Determine the [X, Y] coordinate at the center of the cell enclosing the given text.  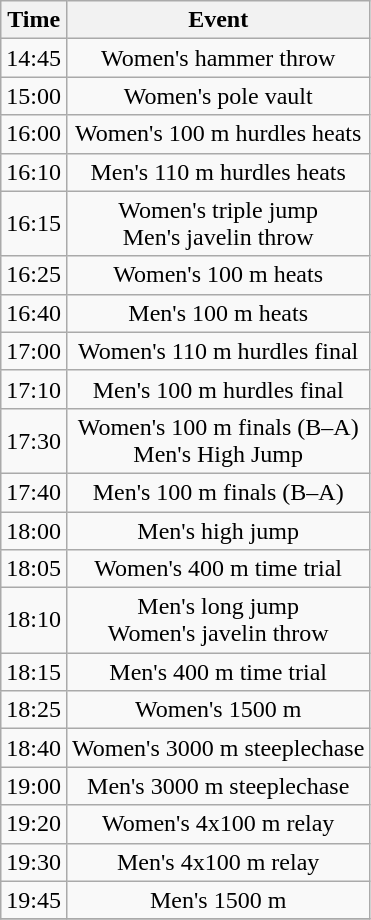
16:15 [34, 224]
17:00 [34, 351]
Men's 1500 m [218, 900]
18:05 [34, 569]
Women's 3000 m steeplechase [218, 748]
18:40 [34, 748]
16:25 [34, 275]
16:00 [34, 134]
18:00 [34, 531]
Men's 4x100 m relay [218, 862]
Men's 100 m heats [218, 313]
Women's 4x100 m relay [218, 824]
Men's 100 m finals (B–A) [218, 492]
17:30 [34, 440]
18:25 [34, 710]
16:10 [34, 172]
19:20 [34, 824]
19:00 [34, 786]
18:15 [34, 672]
Men's long jumpWomen's javelin throw [218, 620]
Women's 100 m hurdles heats [218, 134]
Women's 1500 m [218, 710]
19:30 [34, 862]
16:40 [34, 313]
15:00 [34, 96]
17:40 [34, 492]
Women's triple jumpMen's javelin throw [218, 224]
Men's 110 m hurdles heats [218, 172]
Men's 3000 m steeplechase [218, 786]
Women's 100 m finals (B–A)Men's High Jump [218, 440]
Time [34, 20]
Women's 110 m hurdles final [218, 351]
17:10 [34, 389]
Women's pole vault [218, 96]
Event [218, 20]
Women's 100 m heats [218, 275]
Men's high jump [218, 531]
Women's 400 m time trial [218, 569]
18:10 [34, 620]
Men's 100 m hurdles final [218, 389]
14:45 [34, 58]
Women's hammer throw [218, 58]
19:45 [34, 900]
Men's 400 m time trial [218, 672]
